Provide the (X, Y) coordinate of the cell's center where the given text is located.  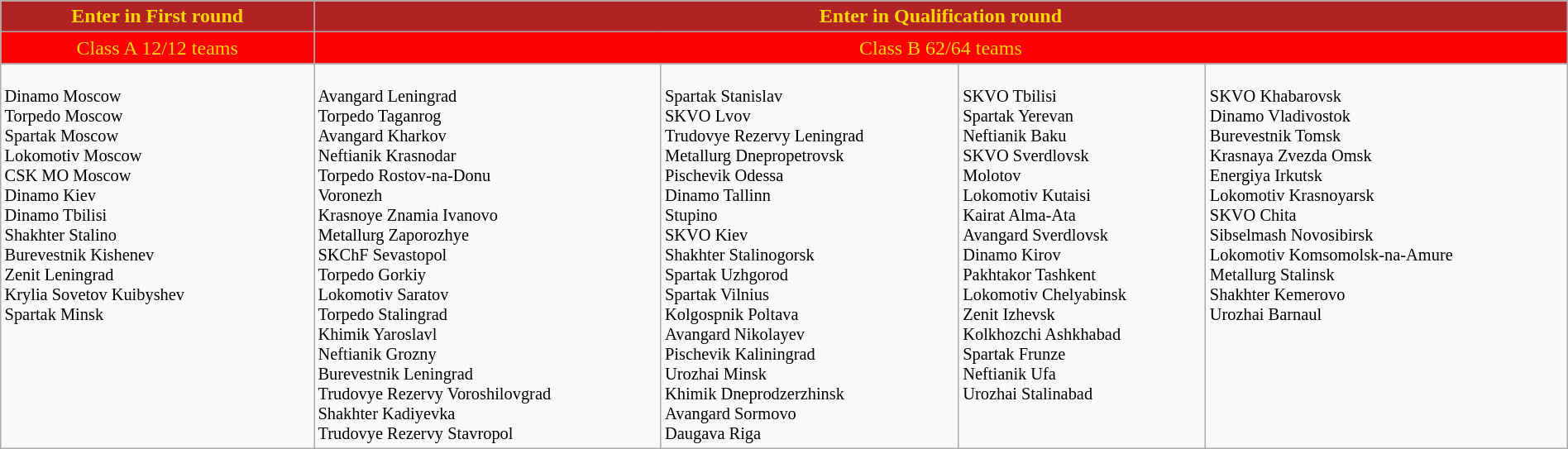
Class B 62/64 teams (941, 48)
Class A 12/12 teams (157, 48)
Enter in First round (157, 17)
Enter in Qualification round (941, 17)
